Scan for the cell matching the given text and deliver its [X, Y] coordinate at center. 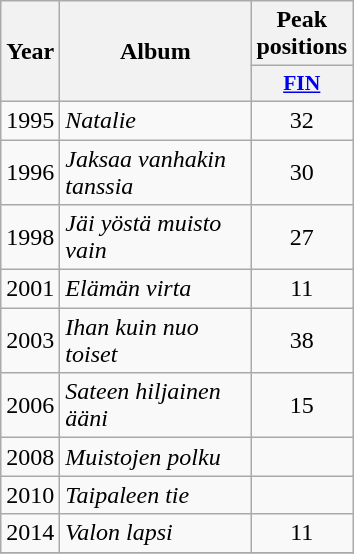
38 [302, 340]
2014 [30, 533]
1996 [30, 172]
27 [302, 238]
2010 [30, 495]
30 [302, 172]
2006 [30, 406]
Year [30, 52]
FIN [302, 84]
1998 [30, 238]
2003 [30, 340]
32 [302, 120]
2008 [30, 457]
2001 [30, 289]
Album [156, 52]
1995 [30, 120]
Valon lapsi [156, 533]
Jäi yöstä muisto vain [156, 238]
Ihan kuin nuo toiset [156, 340]
Jaksaa vanhakin tanssia [156, 172]
Elämän virta [156, 289]
Natalie [156, 120]
Sateen hiljainen ääni [156, 406]
Muistojen polku [156, 457]
Taipaleen tie [156, 495]
15 [302, 406]
Peak positions [302, 34]
